Output the (x, y) coordinate of the center of the cell containing the given text.  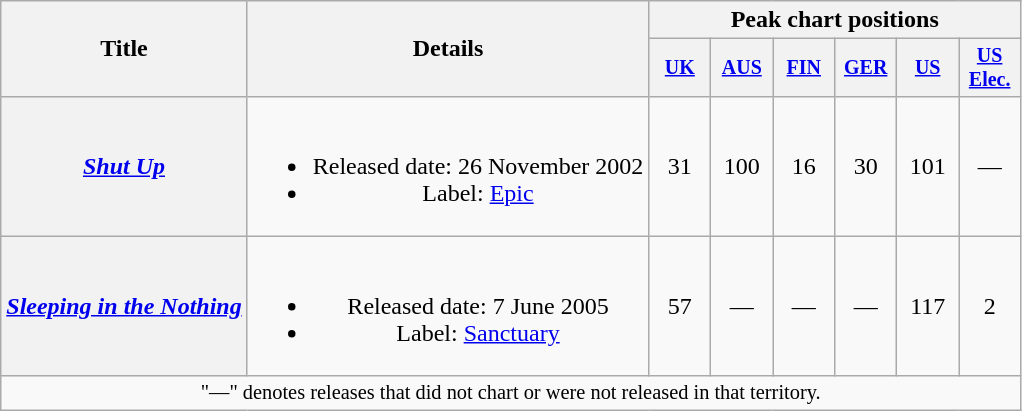
31 (680, 166)
101 (928, 166)
FIN (804, 68)
US (928, 68)
US Elec. (990, 68)
GER (866, 68)
57 (680, 306)
100 (742, 166)
Shut Up (124, 166)
Peak chart positions (835, 20)
2 (990, 306)
AUS (742, 68)
117 (928, 306)
30 (866, 166)
16 (804, 166)
Title (124, 49)
Details (448, 49)
Released date: 26 November 2002Label: Epic (448, 166)
Released date: 7 June 2005Label: Sanctuary (448, 306)
"—" denotes releases that did not chart or were not released in that territory. (511, 393)
UK (680, 68)
Sleeping in the Nothing (124, 306)
